From the cell containing the given text, extract its center point as (X, Y) coordinate. 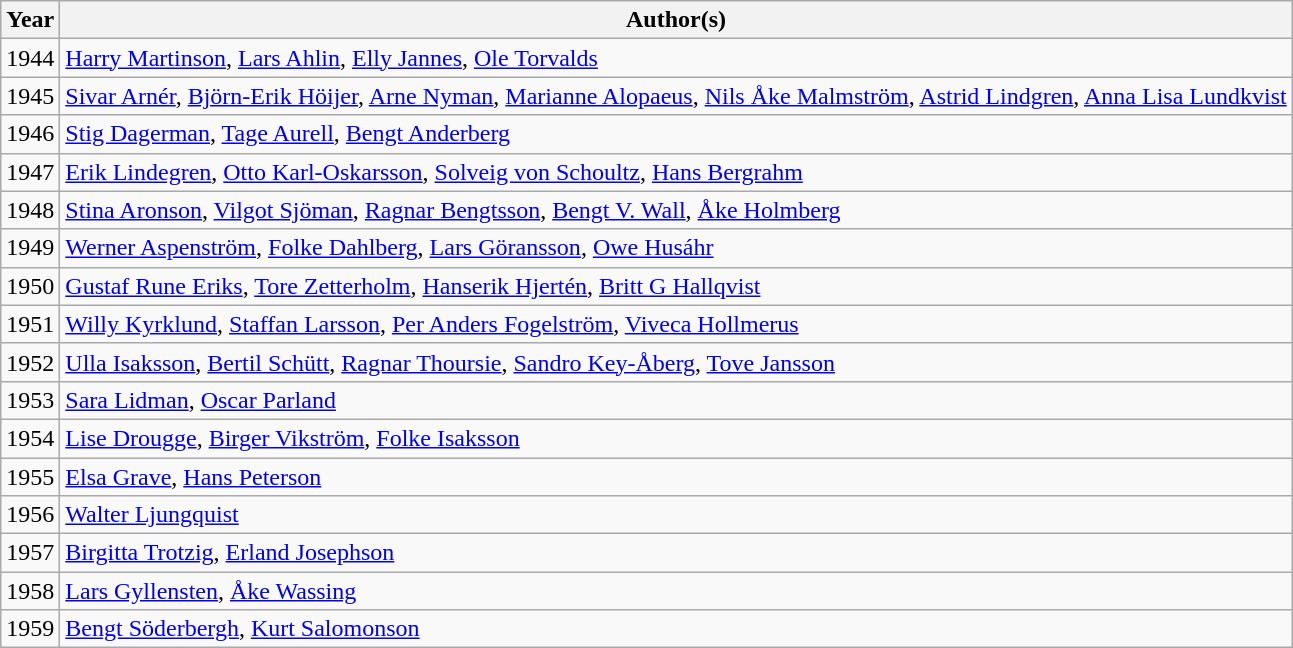
Werner Aspenström, Folke Dahlberg, Lars Göransson, Owe Husáhr (676, 248)
1947 (30, 172)
Sara Lidman, Oscar Parland (676, 400)
1950 (30, 286)
Lars Gyllensten, Åke Wassing (676, 591)
Harry Martinson, Lars Ahlin, Elly Jannes, Ole Torvalds (676, 58)
Stig Dagerman, Tage Aurell, Bengt Anderberg (676, 134)
Lise Drougge, Birger Vikström, Folke Isaksson (676, 438)
Year (30, 20)
Elsa Grave, Hans Peterson (676, 477)
1944 (30, 58)
Walter Ljungquist (676, 515)
Sivar Arnér, Björn-Erik Höijer, Arne Nyman, Marianne Alopaeus, Nils Åke Malmström, Astrid Lindgren, Anna Lisa Lundkvist (676, 96)
1952 (30, 362)
1946 (30, 134)
Bengt Söderbergh, Kurt Salomonson (676, 629)
1958 (30, 591)
Birgitta Trotzig, Erland Josephson (676, 553)
1948 (30, 210)
1957 (30, 553)
1954 (30, 438)
1955 (30, 477)
Gustaf Rune Eriks, Tore Zetterholm, Hanserik Hjertén, Britt G Hallqvist (676, 286)
1945 (30, 96)
1956 (30, 515)
1951 (30, 324)
1959 (30, 629)
Erik Lindegren, Otto Karl-Oskarsson, Solveig von Schoultz, Hans Bergrahm (676, 172)
1949 (30, 248)
Author(s) (676, 20)
Ulla Isaksson, Bertil Schütt, Ragnar Thoursie, Sandro Key-Åberg, Tove Jansson (676, 362)
1953 (30, 400)
Willy Kyrklund, Staffan Larsson, Per Anders Fogelström, Viveca Hollmerus (676, 324)
Stina Aronson, Vilgot Sjöman, Ragnar Bengtsson, Bengt V. Wall, Åke Holmberg (676, 210)
